Extract the (X, Y) coordinate from the center of the cell holding the provided text.  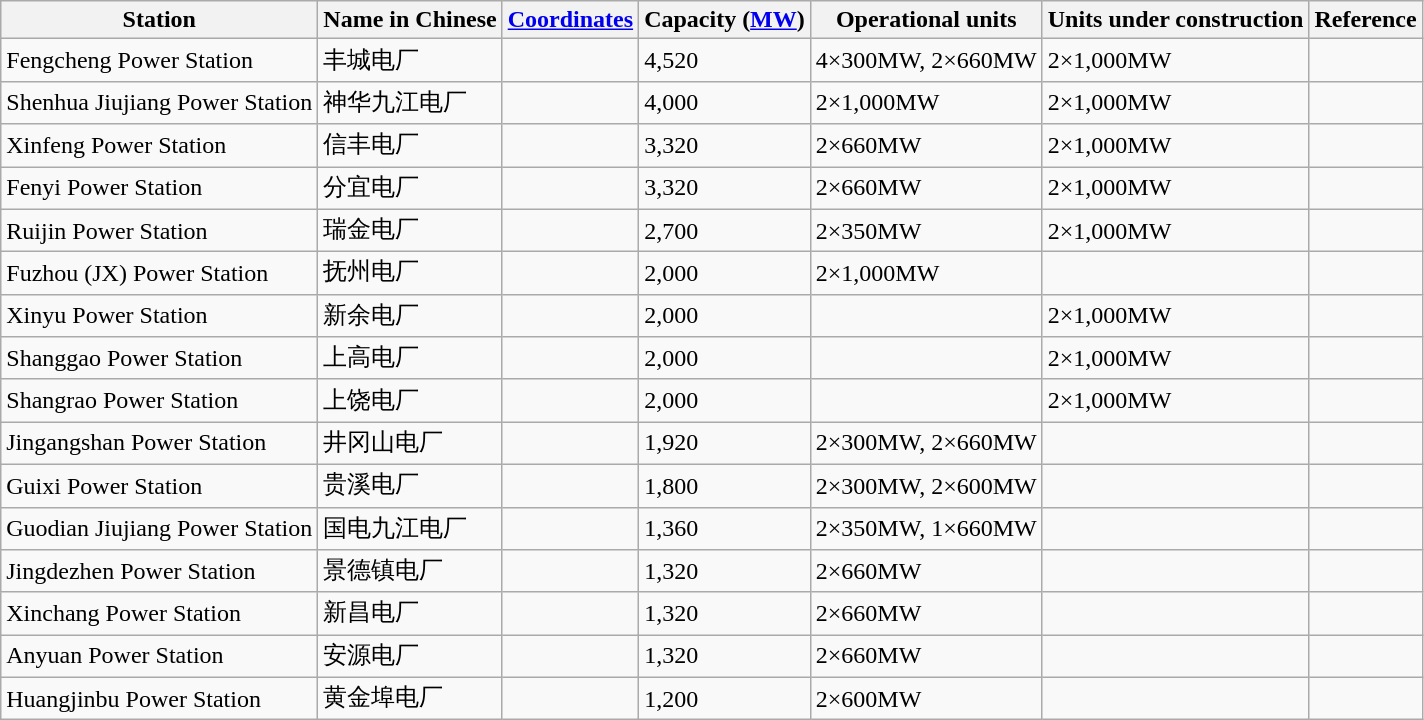
Jingdezhen Power Station (160, 572)
4,000 (725, 102)
4,520 (725, 60)
Units under construction (1176, 20)
新昌电厂 (410, 614)
2,700 (725, 230)
井冈山电厂 (410, 444)
信丰电厂 (410, 146)
黄金埠电厂 (410, 698)
Operational units (926, 20)
国电九江电厂 (410, 528)
Fenyi Power Station (160, 188)
1,200 (725, 698)
Shangrao Power Station (160, 400)
神华九江电厂 (410, 102)
Xinyu Power Station (160, 316)
Shanggao Power Station (160, 358)
1,800 (725, 486)
Fuzhou (JX) Power Station (160, 274)
丰城电厂 (410, 60)
Reference (1366, 20)
贵溪电厂 (410, 486)
抚州电厂 (410, 274)
Anyuan Power Station (160, 656)
4×300MW, 2×660MW (926, 60)
新余电厂 (410, 316)
Name in Chinese (410, 20)
1,360 (725, 528)
2×300MW, 2×600MW (926, 486)
上饶电厂 (410, 400)
Huangjinbu Power Station (160, 698)
2×350MW, 1×660MW (926, 528)
Guixi Power Station (160, 486)
1,920 (725, 444)
分宜电厂 (410, 188)
2×350MW (926, 230)
安源电厂 (410, 656)
2×600MW (926, 698)
Jingangshan Power Station (160, 444)
Coordinates (570, 20)
Fengcheng Power Station (160, 60)
上高电厂 (410, 358)
Ruijin Power Station (160, 230)
瑞金电厂 (410, 230)
景德镇电厂 (410, 572)
Xinchang Power Station (160, 614)
Xinfeng Power Station (160, 146)
Station (160, 20)
2×300MW, 2×660MW (926, 444)
Shenhua Jiujiang Power Station (160, 102)
Capacity (MW) (725, 20)
Guodian Jiujiang Power Station (160, 528)
